Find where the given text appears and provide that cell's center as [x, y] coordinate. 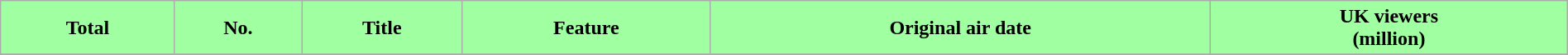
UK viewers(million) [1389, 28]
Title [382, 28]
No. [238, 28]
Total [88, 28]
Feature [586, 28]
Original air date [961, 28]
